For the text-containing cell, return its midpoint in [X, Y] coordinate format. 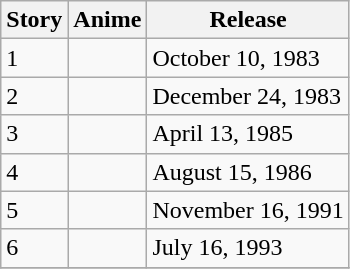
1 [34, 58]
6 [34, 248]
4 [34, 172]
3 [34, 134]
Release [248, 20]
Anime [108, 20]
October 10, 1983 [248, 58]
November 16, 1991 [248, 210]
July 16, 1993 [248, 248]
August 15, 1986 [248, 172]
Story [34, 20]
5 [34, 210]
April 13, 1985 [248, 134]
December 24, 1983 [248, 96]
2 [34, 96]
